Pinpoint the cell where the given text exists, returning its (X, Y) midpoint coordinate. 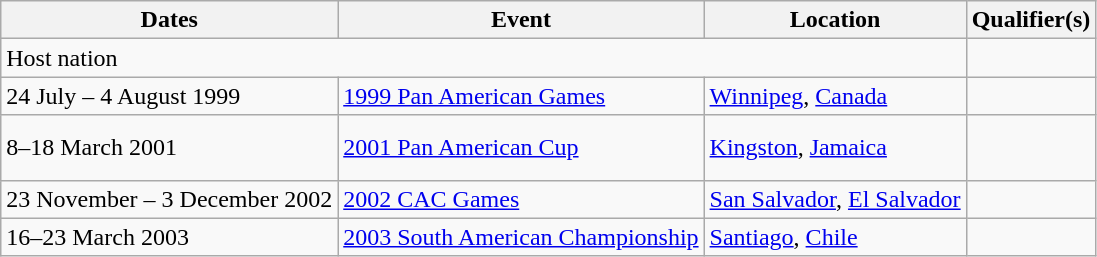
8–18 March 2001 (170, 148)
2002 CAC Games (521, 199)
Location (835, 20)
Host nation (484, 58)
San Salvador, El Salvador (835, 199)
Qualifier(s) (1031, 20)
1999 Pan American Games (521, 96)
2003 South American Championship (521, 237)
Santiago, Chile (835, 237)
Winnipeg, Canada (835, 96)
23 November – 3 December 2002 (170, 199)
Kingston, Jamaica (835, 148)
Dates (170, 20)
24 July – 4 August 1999 (170, 96)
Event (521, 20)
2001 Pan American Cup (521, 148)
16–23 March 2003 (170, 237)
